Determine the (X, Y) coordinate at the center of the cell enclosing the given text.  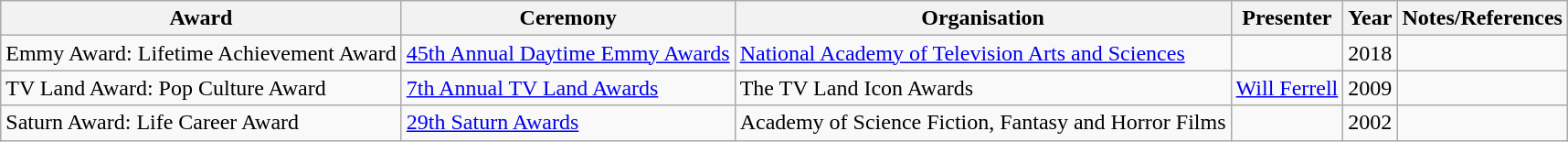
2018 (1371, 53)
The TV Land Icon Awards (983, 88)
Organisation (983, 18)
2009 (1371, 88)
2002 (1371, 123)
Presenter (1287, 18)
29th Saturn Awards (568, 123)
7th Annual TV Land Awards (568, 88)
Ceremony (568, 18)
Award (201, 18)
Notes/References (1482, 18)
TV Land Award: Pop Culture Award (201, 88)
Academy of Science Fiction, Fantasy and Horror Films (983, 123)
Year (1371, 18)
National Academy of Television Arts and Sciences (983, 53)
45th Annual Daytime Emmy Awards (568, 53)
Saturn Award: Life Career Award (201, 123)
Will Ferrell (1287, 88)
Emmy Award: Lifetime Achievement Award (201, 53)
